Identify which cell holds the provided text, then report its (X, Y) central coordinate. 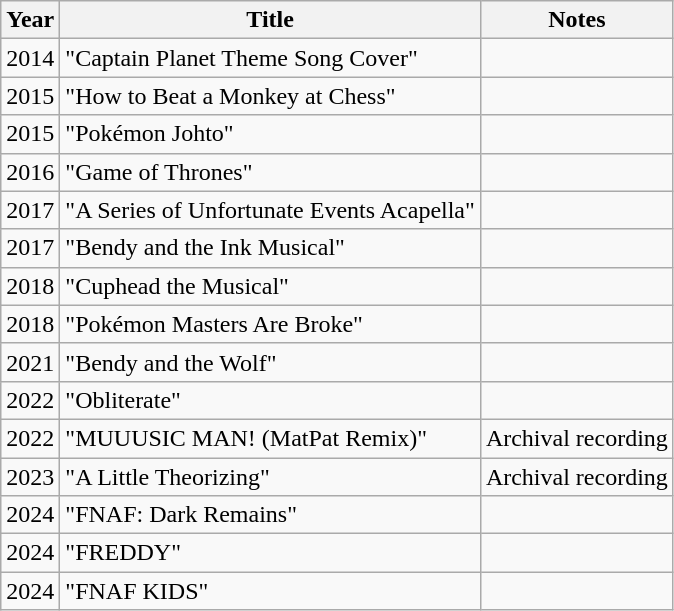
"MUUUSIC MAN! (MatPat Remix)" (270, 438)
"Cuphead the Musical" (270, 286)
Title (270, 20)
"FREDDY" (270, 553)
"FNAF KIDS" (270, 591)
Year (30, 20)
"Game of Thrones" (270, 172)
2021 (30, 362)
Notes (576, 20)
"A Little Theorizing" (270, 477)
"Pokémon Johto" (270, 134)
2014 (30, 58)
2016 (30, 172)
"FNAF: Dark Remains" (270, 515)
"Obliterate" (270, 400)
"How to Beat a Monkey at Chess" (270, 96)
"Bendy and the Ink Musical" (270, 248)
"Pokémon Masters Are Broke" (270, 324)
"Bendy and the Wolf" (270, 362)
"A Series of Unfortunate Events Acapella" (270, 210)
2023 (30, 477)
"Captain Planet Theme Song Cover" (270, 58)
